Locate the cell with the specified text and output its [x, y] center coordinate. 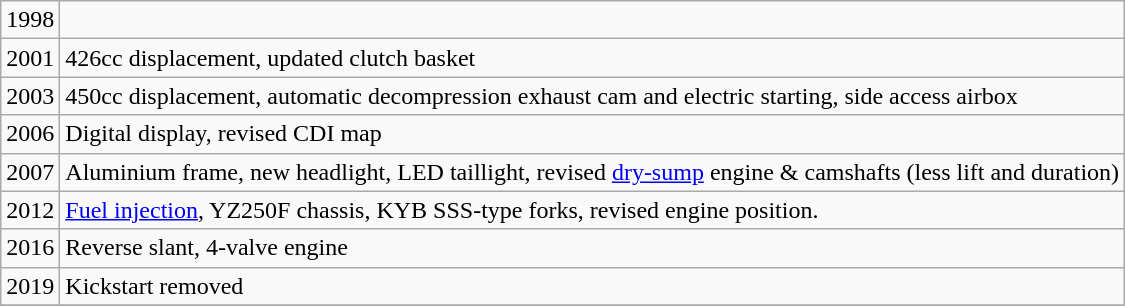
Reverse slant, 4-valve engine [592, 248]
2019 [30, 286]
Kickstart removed [592, 286]
Digital display, revised CDI map [592, 134]
450cc displacement, automatic decompression exhaust cam and electric starting, side access airbox [592, 96]
Aluminium frame, new headlight, LED taillight, revised dry-sump engine & camshafts (less lift and duration) [592, 172]
2016 [30, 248]
Fuel injection, YZ250F chassis, KYB SSS-type forks, revised engine position. [592, 210]
2007 [30, 172]
2006 [30, 134]
426cc displacement, updated clutch basket [592, 58]
2003 [30, 96]
2012 [30, 210]
1998 [30, 20]
2001 [30, 58]
